Provide the (X, Y) coordinate of the cell's center where the given text is located.  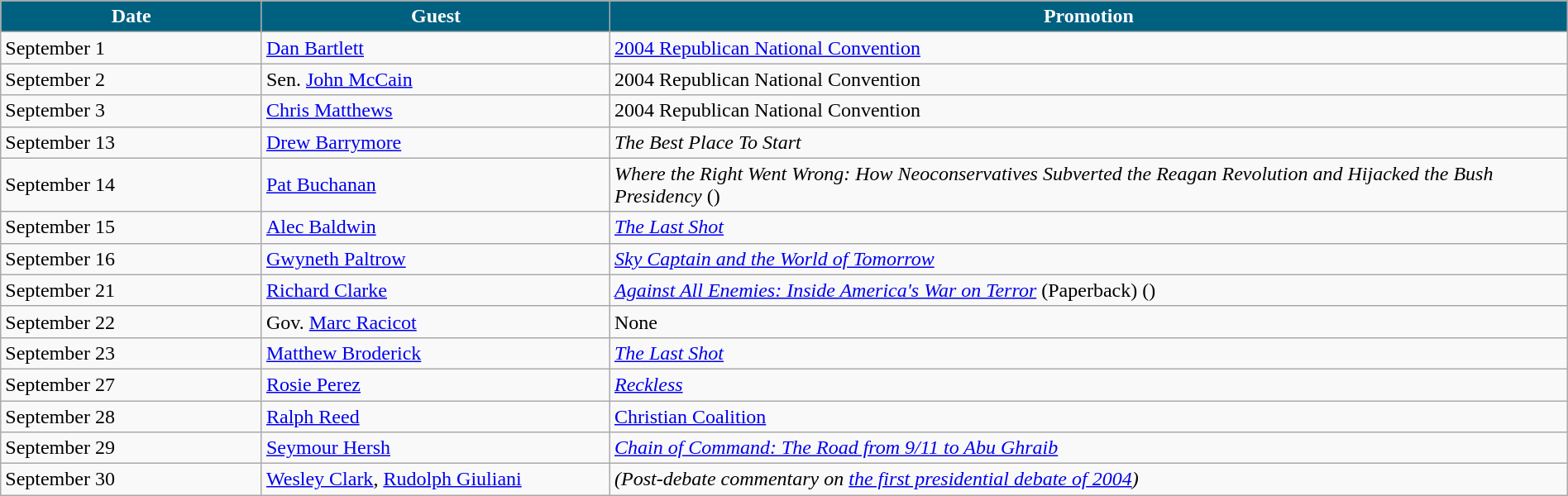
September 22 (131, 322)
None (1088, 322)
Drew Barrymore (435, 142)
The Best Place To Start (1088, 142)
September 27 (131, 384)
September 13 (131, 142)
Where the Right Went Wrong: How Neoconservatives Subverted the Reagan Revolution and Hijacked the Bush Presidency () (1088, 185)
September 2 (131, 79)
Seymour Hersh (435, 448)
Gwyneth Paltrow (435, 259)
September 15 (131, 227)
Matthew Broderick (435, 353)
Gov. Marc Racicot (435, 322)
September 3 (131, 111)
September 21 (131, 290)
September 29 (131, 448)
September 23 (131, 353)
Against All Enemies: Inside America's War on Terror (Paperback) () (1088, 290)
Sky Captain and the World of Tomorrow (1088, 259)
September 16 (131, 259)
Richard Clarke (435, 290)
Sen. John McCain (435, 79)
Pat Buchanan (435, 185)
Alec Baldwin (435, 227)
Christian Coalition (1088, 416)
September 1 (131, 48)
Chain of Command: The Road from 9/11 to Abu Ghraib (1088, 448)
Guest (435, 17)
Wesley Clark, Rudolph Giuliani (435, 479)
September 14 (131, 185)
Promotion (1088, 17)
Rosie Perez (435, 384)
(Post-debate commentary on the first presidential debate of 2004) (1088, 479)
September 28 (131, 416)
Date (131, 17)
Ralph Reed (435, 416)
Reckless (1088, 384)
Dan Bartlett (435, 48)
September 30 (131, 479)
Chris Matthews (435, 111)
